Extract the (X, Y) coordinate from the center of the cell holding the provided text.  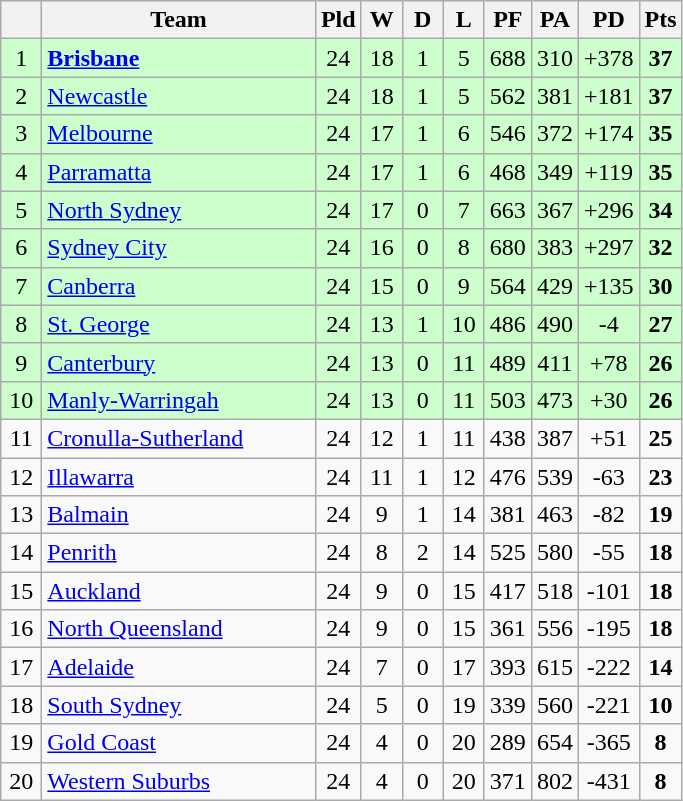
North Sydney (179, 210)
473 (554, 400)
372 (554, 134)
PF (508, 20)
-4 (608, 324)
Western Suburbs (179, 781)
615 (554, 667)
417 (508, 591)
-63 (608, 477)
-431 (608, 781)
393 (508, 667)
Canberra (179, 286)
Penrith (179, 553)
486 (508, 324)
3 (22, 134)
387 (554, 438)
371 (508, 781)
+119 (608, 172)
361 (508, 629)
Auckland (179, 591)
518 (554, 591)
Newcastle (179, 96)
+378 (608, 58)
310 (554, 58)
802 (554, 781)
D (422, 20)
Pld (338, 20)
27 (660, 324)
+174 (608, 134)
564 (508, 286)
25 (660, 438)
680 (508, 248)
Cronulla-Sutherland (179, 438)
PA (554, 20)
546 (508, 134)
-101 (608, 591)
476 (508, 477)
339 (508, 705)
Team (179, 20)
Melbourne (179, 134)
+297 (608, 248)
Canterbury (179, 362)
-365 (608, 743)
Parramatta (179, 172)
Illawarra (179, 477)
North Queensland (179, 629)
+30 (608, 400)
+51 (608, 438)
490 (554, 324)
South Sydney (179, 705)
23 (660, 477)
Pts (660, 20)
289 (508, 743)
-195 (608, 629)
St. George (179, 324)
654 (554, 743)
Sydney City (179, 248)
468 (508, 172)
+181 (608, 96)
367 (554, 210)
-55 (608, 553)
Manly-Warringah (179, 400)
429 (554, 286)
34 (660, 210)
-222 (608, 667)
489 (508, 362)
580 (554, 553)
539 (554, 477)
PD (608, 20)
Adelaide (179, 667)
32 (660, 248)
+78 (608, 362)
503 (508, 400)
30 (660, 286)
Balmain (179, 515)
525 (508, 553)
383 (554, 248)
560 (554, 705)
349 (554, 172)
688 (508, 58)
562 (508, 96)
-221 (608, 705)
463 (554, 515)
438 (508, 438)
556 (554, 629)
L (464, 20)
-82 (608, 515)
+296 (608, 210)
411 (554, 362)
663 (508, 210)
Gold Coast (179, 743)
Brisbane (179, 58)
+135 (608, 286)
W (382, 20)
